Extract the [x, y] coordinate from the center of the cell holding the provided text.  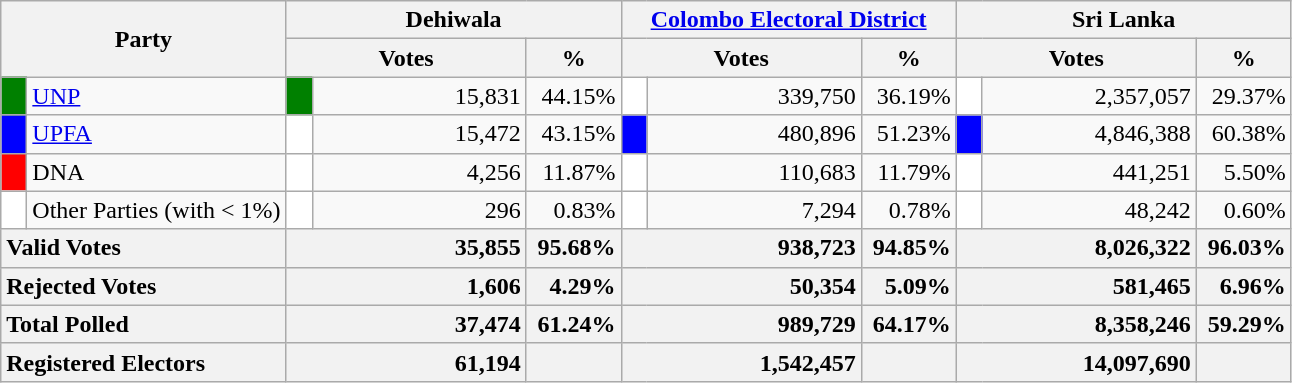
Total Polled [144, 324]
Dehiwala [454, 20]
51.23% [908, 134]
Other Parties (with < 1%) [156, 210]
938,723 [741, 248]
441,251 [1089, 172]
4,846,388 [1089, 134]
DNA [156, 172]
29.37% [1244, 96]
8,026,322 [1076, 248]
0.60% [1244, 210]
Party [144, 39]
UPFA [156, 134]
5.09% [908, 286]
0.78% [908, 210]
5.50% [1244, 172]
64.17% [908, 324]
2,357,057 [1089, 96]
4.29% [574, 286]
Rejected Votes [144, 286]
11.87% [574, 172]
110,683 [754, 172]
95.68% [574, 248]
581,465 [1076, 286]
0.83% [574, 210]
44.15% [574, 96]
50,354 [741, 286]
48,242 [1089, 210]
36.19% [908, 96]
35,855 [406, 248]
4,256 [419, 172]
60.38% [1244, 134]
7,294 [754, 210]
14,097,690 [1076, 362]
Colombo Electoral District [788, 20]
96.03% [1244, 248]
8,358,246 [1076, 324]
94.85% [908, 248]
1,606 [406, 286]
989,729 [741, 324]
480,896 [754, 134]
43.15% [574, 134]
1,542,457 [741, 362]
61.24% [574, 324]
61,194 [406, 362]
6.96% [1244, 286]
Registered Electors [144, 362]
339,750 [754, 96]
37,474 [406, 324]
11.79% [908, 172]
15,831 [419, 96]
15,472 [419, 134]
59.29% [1244, 324]
UNP [156, 96]
Sri Lanka [1124, 20]
Valid Votes [144, 248]
296 [419, 210]
